Identify which cell holds the provided text, then report its (X, Y) central coordinate. 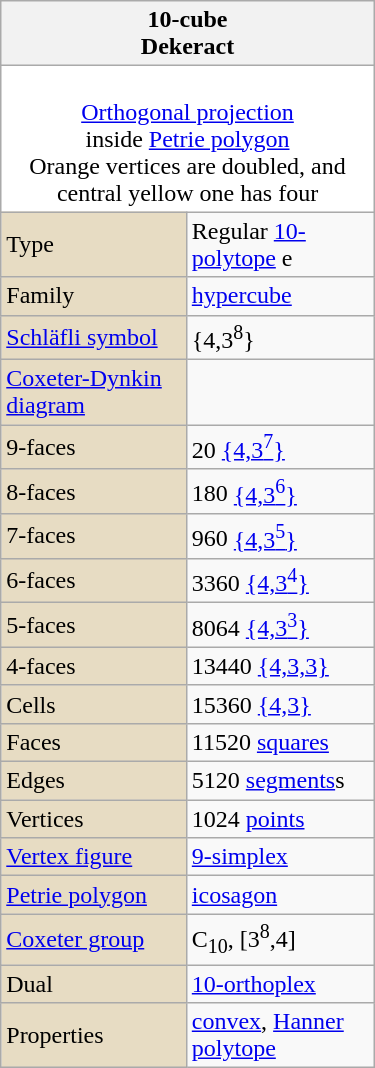
5-faces (94, 626)
Petrie polygon (94, 895)
Schläfli symbol (94, 338)
6-faces (94, 580)
Orthogonal projectioninside Petrie polygonOrange vertices are doubled, and central yellow one has four (188, 139)
10-cubeDekeract (188, 34)
convex, Hanner polytope (280, 1036)
Coxeter group (94, 940)
15360 {4,3} (280, 704)
4-faces (94, 666)
Vertex figure (94, 857)
Family (94, 296)
hypercube (280, 296)
7-faces (94, 536)
8064 {4,33} (280, 626)
13440 {4,3,3} (280, 666)
Dual (94, 984)
960 {4,35} (280, 536)
Properties (94, 1036)
20 {4,37} (280, 448)
icosagon (280, 895)
Vertices (94, 819)
180 {4,36} (280, 492)
Regular 10-polytope e (280, 244)
{4,38} (280, 338)
9-simplex (280, 857)
8-faces (94, 492)
Cells (94, 704)
5120 segmentss (280, 781)
11520 squares (280, 743)
Faces (94, 743)
1024 points (280, 819)
C10, [38,4] (280, 940)
Coxeter-Dynkin diagram (94, 392)
10-orthoplex (280, 984)
9-faces (94, 448)
3360 {4,34} (280, 580)
Type (94, 244)
Edges (94, 781)
